Output the [x, y] coordinate of the center of the cell containing the given text.  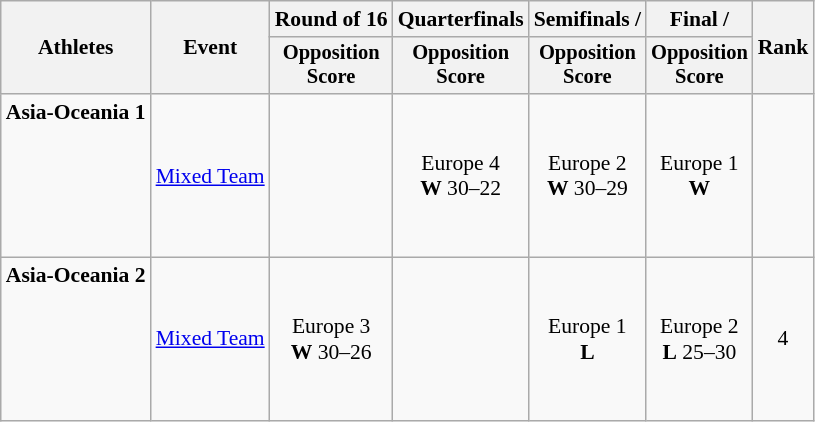
Europe 2W 30–29 [588, 176]
Europe 2L 25–30 [700, 340]
Round of 16 [332, 19]
4 [784, 340]
Rank [784, 48]
Asia-Oceania 2 [76, 340]
Semifinals / [588, 19]
Quarterfinals [461, 19]
Asia-Oceania 1 [76, 176]
Europe 4W 30–22 [461, 176]
Europe 1L [588, 340]
Europe 1W [700, 176]
Europe 3W 30–26 [332, 340]
Final / [700, 19]
Event [210, 48]
Athletes [76, 48]
